Return the [X, Y] coordinate for the center point of the cell that contains the specified text.  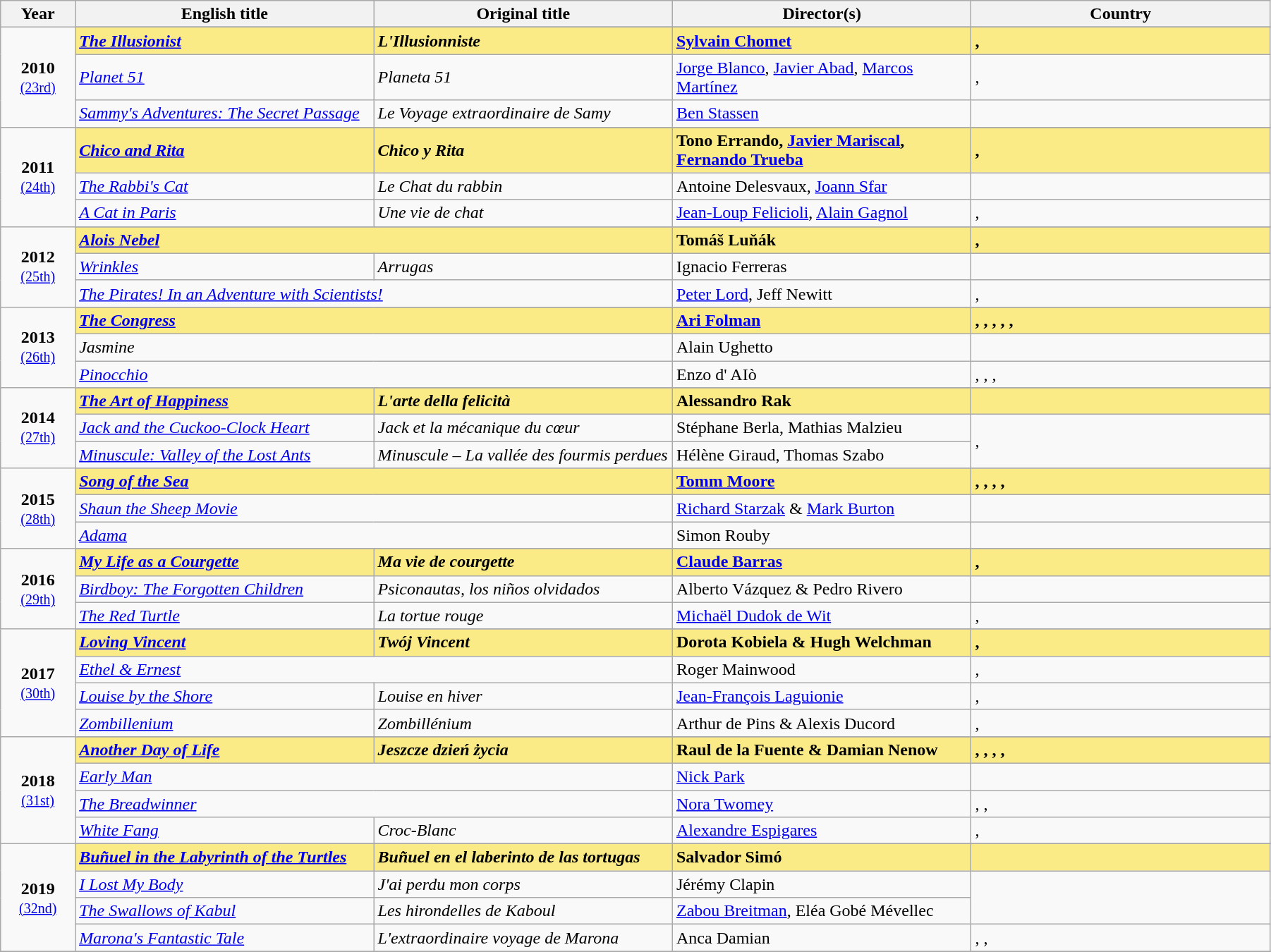
The Rabbi's Cat [224, 186]
Claude Barras [821, 562]
2011(24th) [38, 176]
Buñuel en el laberinto de las tortugas [523, 858]
Zombillénium [523, 723]
Jorge Blanco, Javier Abad, Marcos Martínez [821, 78]
Director(s) [821, 14]
Marona's Fantastic Tale [224, 938]
White Fang [224, 831]
Minuscule: Valley of the Lost Ants [224, 455]
Jean-François Laguionie [821, 696]
2016(29th) [38, 589]
Antoine Delesvaux, Joann Sfar [821, 186]
Early Man [374, 776]
Alexandre Espigares [821, 831]
2013(26th) [38, 347]
Pinocchio [374, 374]
The Breadwinner [374, 803]
Jack et la mécanique du cœur [523, 428]
Tomm Moore [821, 482]
Sylvain Chomet [821, 41]
Anca Damian [821, 938]
Zabou Breitman, Eléa Gobé Mévellec [821, 911]
Ben Stassen [821, 114]
The Red Turtle [224, 616]
Simon Rouby [821, 535]
Jasmine [374, 347]
Country [1121, 14]
Psiconautas, los niños olvidados [523, 589]
Richard Starzak & Mark Burton [821, 508]
L'Illusionniste [523, 41]
I Lost My Body [224, 884]
Peter Lord, Jeff Newitt [821, 293]
Loving Vincent [224, 642]
2014(27th) [38, 428]
Planet 51 [224, 78]
Another Day of Life [224, 750]
Stéphane Berla, Mathias Malzieu [821, 428]
2015(28th) [38, 508]
Enzo d' AIò [821, 374]
Salvador Simó [821, 858]
Le Chat du rabbin [523, 186]
Arrugas [523, 267]
2010(23rd) [38, 78]
Michaël Dudok de Wit [821, 616]
Alberto Vázquez & Pedro Rivero [821, 589]
Song of the Sea [374, 482]
Croc-Blanc [523, 831]
The Swallows of Kabul [224, 911]
La tortue rouge [523, 616]
Tono Errando, Javier Mariscal, Fernando Trueba [821, 149]
Adama [374, 535]
Le Voyage extraordinaire de Samy [523, 114]
The Pirates! In an Adventure with Scientists! [374, 293]
Sammy's Adventures: The Secret Passage [224, 114]
Nora Twomey [821, 803]
, , , , , [1121, 320]
L'arte della felicità [523, 401]
Jeszcze dzień życia [523, 750]
Louise by the Shore [224, 696]
The Congress [374, 320]
Jérémy Clapin [821, 884]
English title [224, 14]
Ma vie de courgette [523, 562]
2019(32nd) [38, 898]
2012(25th) [38, 267]
The Illusionist [224, 41]
, , , [1121, 374]
Ari Folman [821, 320]
J'ai perdu mon corps [523, 884]
Twój Vincent [523, 642]
2018(31st) [38, 790]
Hélène Giraud, Thomas Szabo [821, 455]
My Life as a Courgette [224, 562]
Une vie de chat [523, 213]
Wrinkles [224, 267]
L'extraordinaire voyage de Marona [523, 938]
Tomáš Luňák [821, 240]
Arthur de Pins & Alexis Ducord [821, 723]
Nick Park [821, 776]
Dorota Kobiela & Hugh Welchman [821, 642]
Raul de la Fuente & Damian Nenow [821, 750]
The Art of Happiness [224, 401]
Alain Ughetto [821, 347]
Les hirondelles de Kaboul [523, 911]
Planeta 51 [523, 78]
Ignacio Ferreras [821, 267]
Alessandro Rak [821, 401]
Year [38, 14]
2017(30th) [38, 683]
Roger Mainwood [821, 669]
Zombillenium [224, 723]
Louise en hiver [523, 696]
Ethel & Ernest [374, 669]
Chico y Rita [523, 149]
Jean-Loup Felicioli, Alain Gagnol [821, 213]
Original title [523, 14]
Buñuel in the Labyrinth of the Turtles [224, 858]
Jack and the Cuckoo-Clock Heart [224, 428]
Chico and Rita [224, 149]
Alois Nebel [374, 240]
A Cat in Paris [224, 213]
Birdboy: The Forgotten Children [224, 589]
Minuscule – La vallée des fourmis perdues [523, 455]
Shaun the Sheep Movie [374, 508]
